Identify which cell holds the provided text, then report its [X, Y] central coordinate. 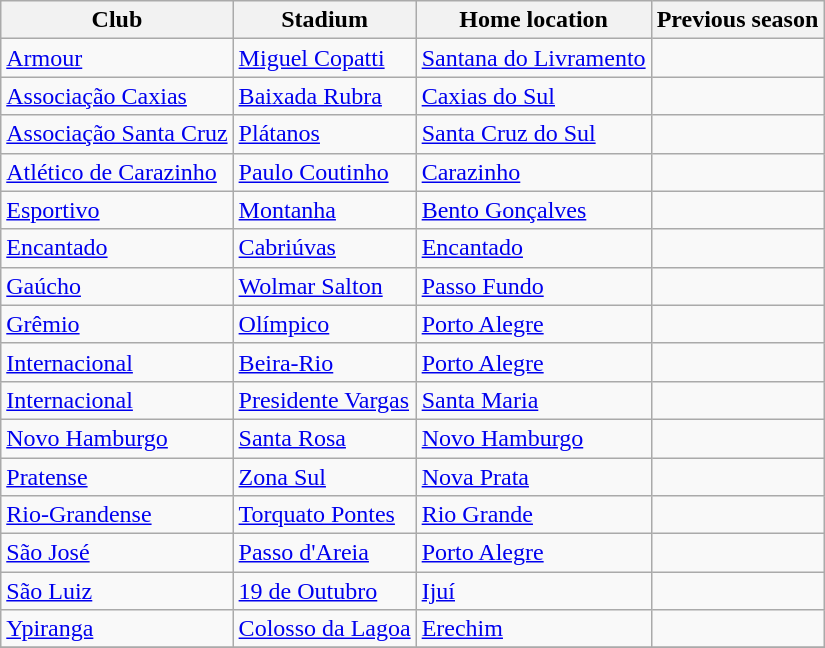
Gaúcho [117, 286]
Santa Rosa [324, 438]
Presidente Vargas [324, 400]
Grêmio [117, 324]
Passo Fundo [534, 286]
Atlético de Carazinho [117, 172]
Ypiranga [117, 629]
Associação Caxias [117, 96]
Armour [117, 58]
Rio-Grandense [117, 515]
Plátanos [324, 134]
Paulo Coutinho [324, 172]
Beira-Rio [324, 362]
Wolmar Salton [324, 286]
São Luiz [117, 591]
Colosso da Lagoa [324, 629]
Montanha [324, 210]
Baixada Rubra [324, 96]
Previous season [738, 20]
Torquato Pontes [324, 515]
Santa Maria [534, 400]
Caxias do Sul [534, 96]
Home location [534, 20]
Nova Prata [534, 477]
Ijuí [534, 591]
Santa Cruz do Sul [534, 134]
Club [117, 20]
Carazinho [534, 172]
Zona Sul [324, 477]
Stadium [324, 20]
Cabriúvas [324, 248]
Santana do Livramento [534, 58]
Olímpico [324, 324]
Erechim [534, 629]
Miguel Copatti [324, 58]
19 de Outubro [324, 591]
Pratense [117, 477]
Passo d'Areia [324, 553]
Bento Gonçalves [534, 210]
Associação Santa Cruz [117, 134]
Esportivo [117, 210]
Rio Grande [534, 515]
São José [117, 553]
